Extract the (X, Y) coordinate from the center of the cell holding the provided text.  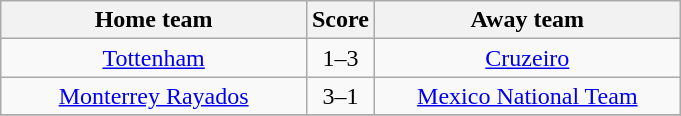
1–3 (340, 58)
Tottenham (154, 58)
Mexico National Team (527, 96)
Away team (527, 20)
Monterrey Rayados (154, 96)
Cruzeiro (527, 58)
3–1 (340, 96)
Score (340, 20)
Home team (154, 20)
